Return (X, Y) of the center of cell containing provided text 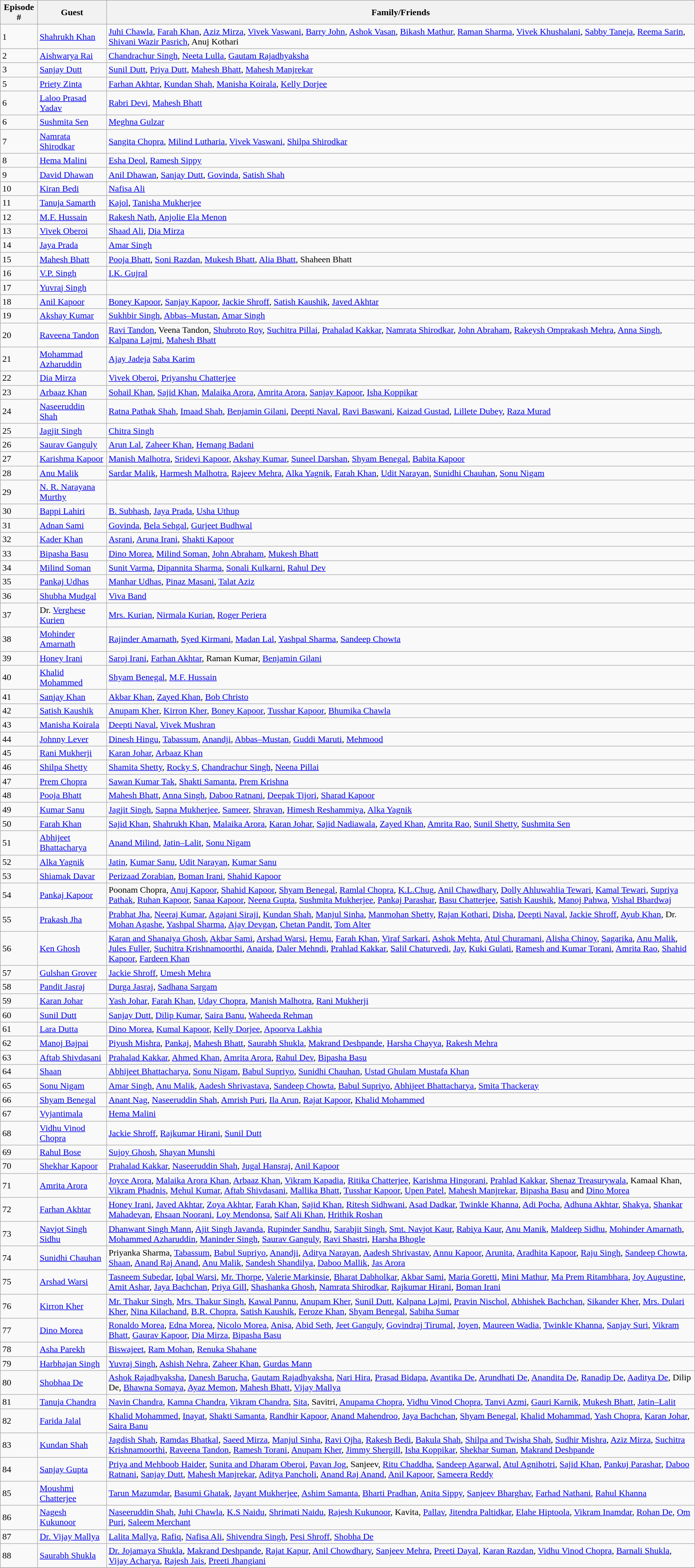
Rahul Bose (72, 1152)
32 (19, 539)
Anand Milind, Jatin–Lalit, Sonu Nigam (401, 843)
Abhijeet Bhattacharya (72, 843)
Adnan Sami (72, 525)
Khalid Mohammed (72, 678)
2 (19, 56)
Alka Yagnik (72, 862)
Nagesh Kukunoor (72, 1518)
Shaan (72, 1072)
Ajay Jadeja Saba Karim (401, 359)
82 (19, 1421)
55 (19, 919)
Viva Band (401, 596)
Kiran Bedi (72, 188)
Raveena Tandon (72, 335)
Anupam Kher, Kirron Kher, Boney Kapoor, Tusshar Kapoor, Bhumika Chawla (401, 711)
Ratna Pathak Shah, Imaad Shah, Benjamin Gilani, Deepti Naval, Ravi Baswani, Kaizad Gustad, Lillete Dubey, Raza Murad (401, 411)
Aishwarya Rai (72, 56)
Family/Friends (401, 13)
50 (19, 824)
Prahalad Kakkar, Naseeruddin Shah, Jugal Hansraj, Anil Kapoor (401, 1166)
68 (19, 1133)
80 (19, 1382)
54 (19, 895)
Shaad Ali, Dia Mirza (401, 231)
Satish Kaushik (72, 711)
N. R. Narayana Murthy (72, 492)
Kumar Sanu (72, 810)
26 (19, 445)
Sanjay Dutt, Dilip Kumar, Saira Banu, Waheeda Rehman (401, 1015)
Pankaj Udhas (72, 582)
63 (19, 1057)
14 (19, 245)
Asha Parekh (72, 1349)
Shubha Mudgal (72, 596)
Sohail Khan, Sajid Khan, Malaika Arora, Amrita Arora, Sanjay Kapoor, Isha Koppikar (401, 392)
Arun Lal, Zaheer Khan, Hemang Badani (401, 445)
Gulshan Grover (72, 972)
17 (19, 288)
Amrita Arora (72, 1185)
Moushmi Chatterjee (72, 1493)
41 (19, 696)
I.K. Gujral (401, 273)
10 (19, 188)
Vidhu Vinod Chopra (72, 1133)
Sonu Nigam (72, 1086)
Asrani, Aruna Irani, Shakti Kapoor (401, 539)
Akshay Kumar (72, 316)
Vivek Oberoi, Priyanshu Chatterjee (401, 378)
69 (19, 1152)
Farhan Akhtar, Kundan Shah, Manisha Koirala, Kelly Dorjee (401, 84)
Chandrachur Singh, Neeta Lulla, Gautam Rajadhyaksha (401, 56)
Shyam Benegal, M.F. Hussain (401, 678)
Mahesh Bhatt (72, 259)
Shobhaa De (72, 1382)
25 (19, 430)
Anil Dhawan, Sanjay Dutt, Govinda, Satish Shah (401, 174)
Deepti Naval, Vivek Mushran (401, 725)
Shahrukh Khan (72, 36)
Akbar Khan, Zayed Khan, Bob Christo (401, 696)
87 (19, 1536)
Johnny Lever (72, 739)
Dr. Vijay Mallya (72, 1536)
Shekhar Kapoor (72, 1166)
Manhar Udhas, Pinaz Masani, Talat Aziz (401, 582)
Yuvraj Singh (72, 288)
Sanjay Dutt (72, 70)
Vyjantimala (72, 1114)
Rajinder Amarnath, Syed Kirmani, Madan Lal, Yashpal Sharma, Sandeep Chowta (401, 639)
Abhijeet Bhattacharya, Sonu Nigam, Babul Supriyo, Sunidhi Chauhan, Ustad Ghulam Mustafa Khan (401, 1072)
27 (19, 459)
Mohammad Azharuddin (72, 359)
Jaya Prada (72, 245)
Dino Morea (72, 1331)
Pankaj Kapoor (72, 895)
Piyush Mishra, Pankaj, Mahesh Bhatt, Saurabh Shukla, Makrand Deshpande, Harsha Chayya, Rakesh Mehra (401, 1043)
Dino Morea, Milind Soman, John Abraham, Mukesh Bhatt (401, 554)
Priety Zinta (72, 84)
Jagjit Singh, Sapna Mukherjee, Sameer, Shravan, Himesh Reshammiya, Alka Yagnik (401, 810)
Tanuja Samarth (72, 203)
Shamita Shetty, Rocky S, Chandrachur Singh, Neena Pillai (401, 767)
Kirron Kher (72, 1306)
Karan Johar, Arbaaz Khan (401, 753)
Saurabh Shukla (72, 1555)
67 (19, 1114)
64 (19, 1072)
18 (19, 302)
Honey Irani (72, 658)
Shyam Benegal (72, 1100)
13 (19, 231)
57 (19, 972)
Dino Morea, Kumal Kapoor, Kelly Dorjee, Apoorva Lakhia (401, 1029)
Prem Chopra (72, 781)
7 (19, 141)
73 (19, 1233)
Anant Nag, Naseeruddin Shah, Amrish Puri, Ila Arun, Rajat Kapoor, Khalid Mohammed (401, 1100)
59 (19, 1001)
Bappi Lahiri (72, 511)
Biswajeet, Ram Mohan, Renuka Shahane (401, 1349)
Dia Mirza (72, 378)
Dinesh Hingu, Tabassum, Anandji, Abbas–Mustan, Guddi Maruti, Mehmood (401, 739)
Amar Singh, Anu Malik, Aadesh Shrivastava, Sandeep Chowta, Babul Supriyo, Abhijeet Bhattacharya, Smita Thackeray (401, 1086)
Kader Khan (72, 539)
28 (19, 473)
Sajid Khan, Shahrukh Khan, Malaika Arora, Karan Johar, Sajid Nadiawala, Zayed Khan, Amrita Rao, Sunil Shetty, Sushmita Sen (401, 824)
31 (19, 525)
Perizaad Zorabian, Boman Irani, Shahid Kapoor (401, 876)
3 (19, 70)
Lara Dutta (72, 1029)
Rani Mukherji (72, 753)
36 (19, 596)
Namrata Shirodkar (72, 141)
22 (19, 378)
Prakash Jha (72, 919)
29 (19, 492)
Yuvraj Singh, Ashish Nehra, Zaheer Khan, Gurdas Mann (401, 1364)
Farida Jalal (72, 1421)
Saroj Irani, Farhan Akhtar, Raman Kumar, Benjamin Gilani (401, 658)
Rabri Devi, Mahesh Bhatt (401, 103)
Nafisa Ali (401, 188)
Karishma Kapoor (72, 459)
12 (19, 217)
Esha Deol, Ramesh Sippy (401, 160)
Durga Jasraj, Sadhana Sargam (401, 987)
46 (19, 767)
51 (19, 843)
Tanuja Chandra (72, 1402)
Jatin, Kumar Sanu, Udit Narayan, Kumar Sanu (401, 862)
Rakesh Nath, Anjolie Ela Menon (401, 217)
Sujoy Ghosh, Shayan Munshi (401, 1152)
Boney Kapoor, Sanjay Kapoor, Jackie Shroff, Satish Kaushik, Javed Akhtar (401, 302)
5 (19, 84)
42 (19, 711)
76 (19, 1306)
Karan Johar (72, 1001)
75 (19, 1282)
Sanjay Khan (72, 696)
Shiamak Davar (72, 876)
Jackie Shroff, Rajkumar Hirani, Sunil Dutt (401, 1133)
Anil Kapoor (72, 302)
47 (19, 781)
Prahalad Kakkar, Ahmed Khan, Amrita Arora, Rahul Dev, Bipasha Basu (401, 1057)
Manish Malhotra, Sridevi Kapoor, Akshay Kumar, Suneel Darshan, Shyam Benegal, Babita Kapoor (401, 459)
Sardar Malik, Harmesh Malhotra, Rajeev Mehra, Alka Yagnik, Farah Khan, Udit Narayan, Sunidhi Chauhan, Sonu Nigam (401, 473)
Jackie Shroff, Umesh Mehra (401, 972)
Sunil Dutt, Priya Dutt, Mahesh Bhatt, Mahesh Manjrekar (401, 70)
Pooja Bhatt (72, 796)
Mahesh Bhatt, Anna Singh, Daboo Ratnani, Deepak Tijori, Sharad Kapoor (401, 796)
81 (19, 1402)
88 (19, 1555)
Naseeruddin Shah (72, 411)
Bipasha Basu (72, 554)
62 (19, 1043)
70 (19, 1166)
44 (19, 739)
61 (19, 1029)
24 (19, 411)
Arbaaz Khan (72, 392)
21 (19, 359)
20 (19, 335)
Guest (72, 13)
Anu Malik (72, 473)
Navjot Singh Sidhu (72, 1233)
45 (19, 753)
Yash Johar, Farah Khan, Uday Chopra, Manish Malhotra, Rani Mukherji (401, 1001)
84 (19, 1469)
34 (19, 568)
Govinda, Bela Sehgal, Gurjeet Budhwal (401, 525)
Episode # (19, 13)
Arshad Warsi (72, 1282)
52 (19, 862)
16 (19, 273)
Sunidhi Chauhan (72, 1258)
Pooja Bhatt, Soni Razdan, Mukesh Bhatt, Alia Bhatt, Shaheen Bhatt (401, 259)
23 (19, 392)
Manoj Bajpai (72, 1043)
David Dhawan (72, 174)
60 (19, 1015)
Kundan Shah (72, 1445)
Sanjay Gupta (72, 1469)
56 (19, 948)
Aftab Shivdasani (72, 1057)
Saurav Ganguly (72, 445)
Sangita Chopra, Milind Lutharia, Vivek Vaswani, Shilpa Shirodkar (401, 141)
V.P. Singh (72, 273)
Jagjit Singh (72, 430)
71 (19, 1185)
79 (19, 1364)
Mrs. Kurian, Nirmala Kurian, Roger Periera (401, 615)
74 (19, 1258)
53 (19, 876)
85 (19, 1493)
Mohinder Amarnath (72, 639)
39 (19, 658)
Sushmita Sen (72, 122)
Shilpa Shetty (72, 767)
Manisha Koirala (72, 725)
43 (19, 725)
19 (19, 316)
66 (19, 1100)
Ken Ghosh (72, 948)
77 (19, 1331)
35 (19, 582)
15 (19, 259)
Dr. Verghese Kurien (72, 615)
8 (19, 160)
Farah Khan (72, 824)
Sunit Varma, Dipannita Sharma, Sonali Kulkarni, Rahul Dev (401, 568)
Amar Singh (401, 245)
Laloo Prasad Yadav (72, 103)
Sunil Dutt (72, 1015)
M.F. Hussain (72, 217)
38 (19, 639)
Sukhbir Singh, Abbas–Mustan, Amar Singh (401, 316)
65 (19, 1086)
Vivek Oberoi (72, 231)
Sawan Kumar Tak, Shakti Samanta, Prem Krishna (401, 781)
86 (19, 1518)
Farhan Akhtar (72, 1210)
B. Subhash, Jaya Prada, Usha Uthup (401, 511)
49 (19, 810)
58 (19, 987)
11 (19, 203)
33 (19, 554)
83 (19, 1445)
Meghna Gulzar (401, 122)
9 (19, 174)
Kajol, Tanisha Mukherjee (401, 203)
78 (19, 1349)
Chitra Singh (401, 430)
Tarun Mazumdar, Basumi Ghatak, Jayant Mukherjee, Ashim Samanta, Bharti Pradhan, Anita Sippy, Sanjeev Bharghav, Farhad Nathani, Rahul Khanna (401, 1493)
30 (19, 511)
40 (19, 678)
Lalita Mallya, Rafiq, Nafisa Ali, Shivendra Singh, Pesi Shroff, Shobha De (401, 1536)
Harbhajan Singh (72, 1364)
Milind Soman (72, 568)
72 (19, 1210)
1 (19, 36)
37 (19, 615)
Navin Chandra, Kamna Chandra, Vikram Chandra, Sita, Savitri, Anupama Chopra, Vidhu Vinod Chopra, Tanvi Azmi, Gauri Karnik, Mukesh Bhatt, Jatin–Lalit (401, 1402)
Pandit Jasraj (72, 987)
48 (19, 796)
